Output the (X, Y) coordinate of the center of the cell containing the given text.  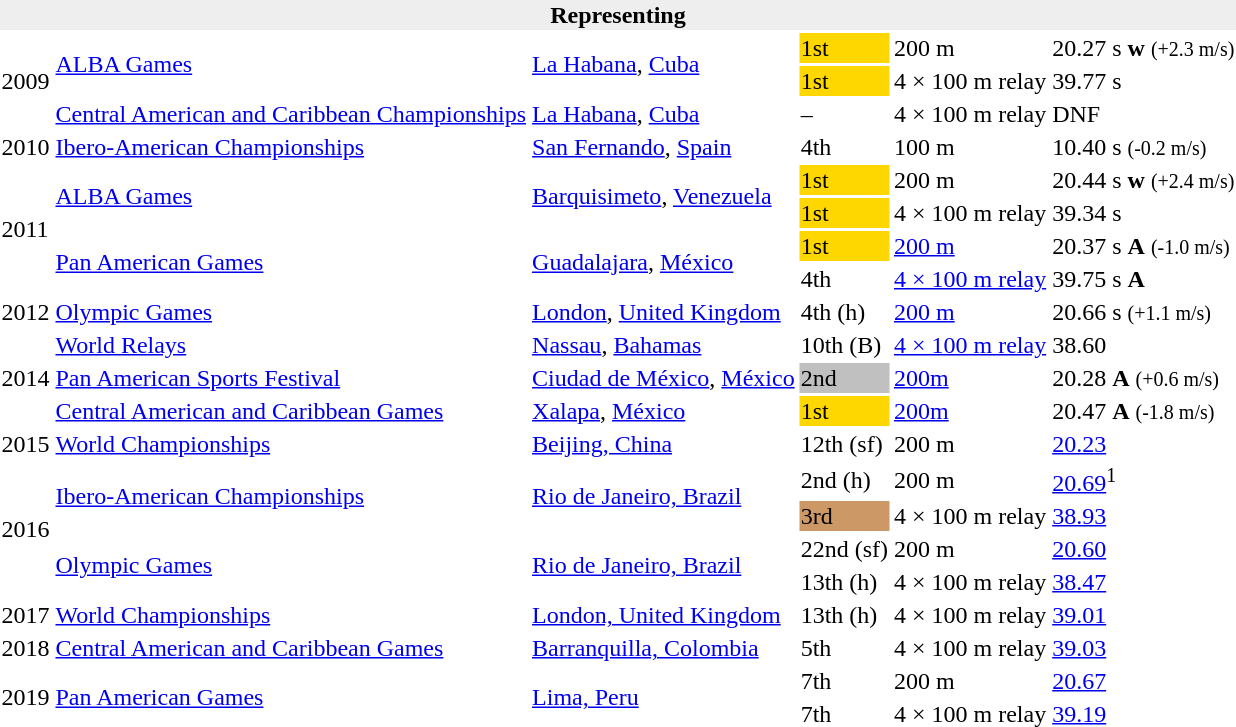
39.01 (1144, 615)
Nassau, Bahamas (664, 345)
2014 (26, 378)
2016 (26, 530)
7th (844, 681)
Guadalajara, México (664, 262)
– (844, 114)
100 m (970, 147)
38.47 (1144, 582)
World Relays (291, 345)
2015 (26, 444)
Xalapa, México (664, 411)
2017 (26, 615)
Barranquilla, Colombia (664, 648)
2011 (26, 230)
DNF (1144, 114)
20.691 (1144, 480)
Pan American Games (291, 262)
20.60 (1144, 549)
39.75 s A (1144, 279)
Barquisimeto, Venezuela (664, 196)
20.66 s (+1.1 m/s) (1144, 312)
10.40 s (-0.2 m/s) (1144, 147)
Ciudad de México, México (664, 378)
2010 (26, 147)
Pan American Sports Festival (291, 378)
39.77 s (1144, 81)
20.28 A (+0.6 m/s) (1144, 378)
2nd (h) (844, 480)
20.23 (1144, 444)
2nd (844, 378)
20.44 s w (+2.4 m/s) (1144, 180)
20.37 s A (-1.0 m/s) (1144, 246)
10th (B) (844, 345)
39.34 s (1144, 213)
Representing (618, 15)
2018 (26, 648)
2012 (26, 312)
38.60 (1144, 345)
38.93 (1144, 516)
39.03 (1144, 648)
Beijing, China (664, 444)
4th (h) (844, 312)
20.67 (1144, 681)
20.27 s w (+2.3 m/s) (1144, 48)
22nd (sf) (844, 549)
3rd (844, 516)
5th (844, 648)
San Fernando, Spain (664, 147)
Central American and Caribbean Championships (291, 114)
20.47 A (-1.8 m/s) (1144, 411)
2009 (26, 81)
12th (sf) (844, 444)
